Capture the cell that displays the provided text and extract its (X, Y) central coordinate. 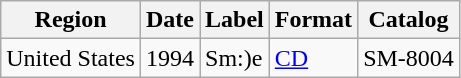
Sm:)e (235, 58)
Label (235, 20)
1994 (170, 58)
SM-8004 (409, 58)
Catalog (409, 20)
Date (170, 20)
Region (71, 20)
United States (71, 58)
Format (313, 20)
CD (313, 58)
